Output the [x, y] coordinate of the center of the cell containing the given text.  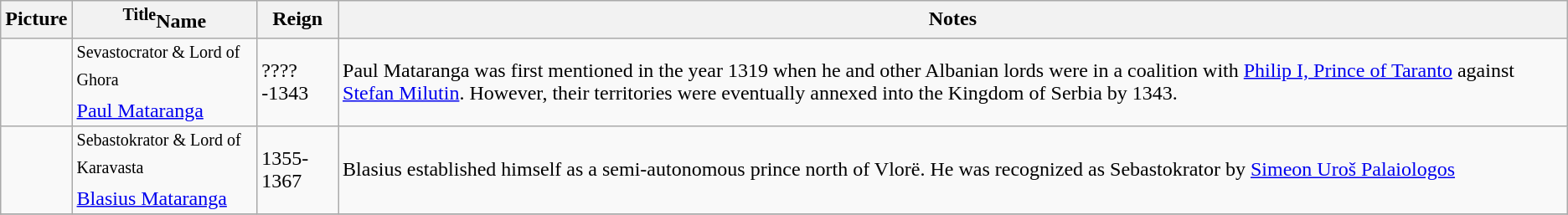
Notes [953, 20]
Sebastokrator & Lord of KaravastaBlasius Mataranga [164, 169]
Blasius established himself as a semi-autonomous prince north of Vlorë. He was recognized as Sebastokrator by Simeon Uroš Palaiologos [953, 169]
1355-1367 [298, 169]
TitleName [164, 20]
Picture [37, 20]
Sevastocrator & Lord of GhoraPaul Mataranga [164, 82]
????-1343 [298, 82]
Reign [298, 20]
